Find where the given text appears and provide that cell's center as [X, Y] coordinate. 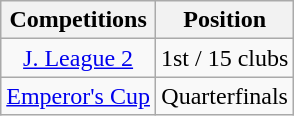
Emperor's Cup [78, 96]
Quarterfinals [224, 96]
1st / 15 clubs [224, 58]
J. League 2 [78, 58]
Competitions [78, 20]
Position [224, 20]
